Provide the (X, Y) coordinate of the cell's center where the given text is located.  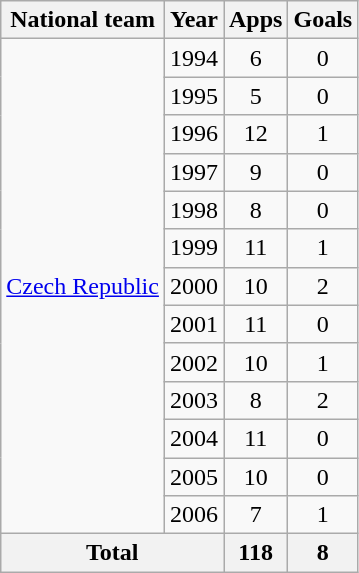
118 (256, 553)
1994 (194, 58)
Goals (323, 20)
9 (256, 172)
National team (83, 20)
2006 (194, 515)
2003 (194, 400)
2001 (194, 324)
6 (256, 58)
1999 (194, 248)
2005 (194, 477)
Czech Republic (83, 286)
1995 (194, 96)
Year (194, 20)
7 (256, 515)
2004 (194, 438)
12 (256, 134)
2000 (194, 286)
1997 (194, 172)
Apps (256, 20)
2002 (194, 362)
5 (256, 96)
Total (112, 553)
1996 (194, 134)
1998 (194, 210)
